Detect which cell encompasses the target text, then output its [x, y] center coordinate. 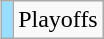
Playoffs [58, 20]
